From the cell containing the given text, extract its center point as [x, y] coordinate. 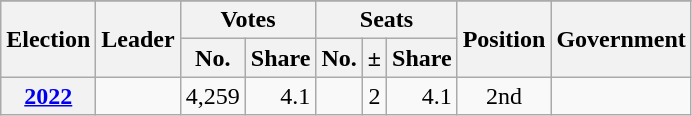
Election [48, 39]
± [374, 58]
Leader [138, 39]
Votes [248, 20]
Government [621, 39]
4,259 [212, 96]
2022 [48, 96]
2nd [504, 96]
2 [374, 96]
Seats [386, 20]
Position [504, 39]
